Return [x, y] of the center of cell containing provided text 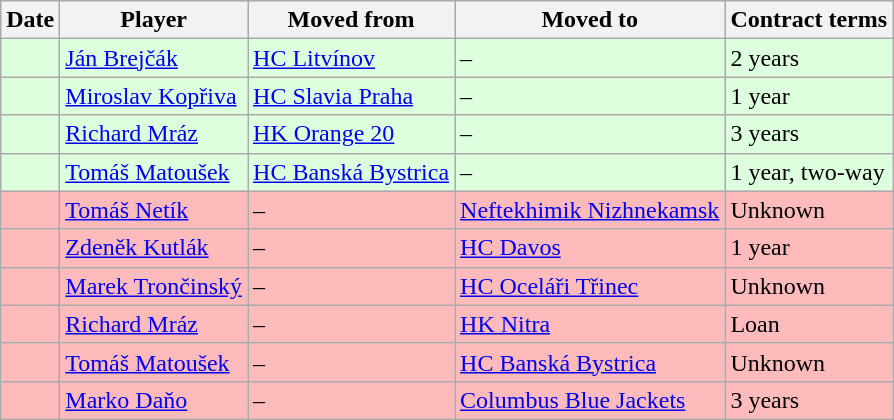
Moved to [590, 20]
1 year, two-way [809, 172]
Neftekhimik Nizhnekamsk [590, 210]
HC Litvínov [352, 58]
Player [154, 20]
Contract terms [809, 20]
HC Davos [590, 248]
HC Oceláři Třinec [590, 286]
2 years [809, 58]
Marko Daňo [154, 400]
Ján Brejčák [154, 58]
Marek Trončinský [154, 286]
Moved from [352, 20]
Loan [809, 324]
Zdeněk Kutlák [154, 248]
Date [30, 20]
Miroslav Kopřiva [154, 96]
Tomáš Netík [154, 210]
HC Slavia Praha [352, 96]
Columbus Blue Jackets [590, 400]
HK Orange 20 [352, 134]
HK Nitra [590, 324]
